Search for the cell housing the specified text and yield its (x, y) center coordinate. 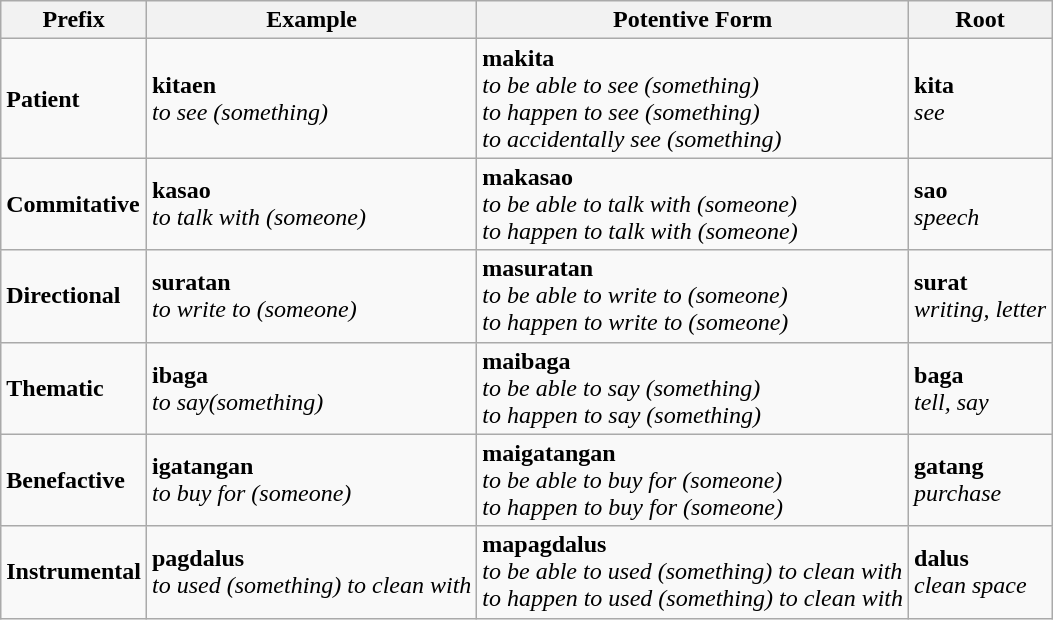
Prefix (74, 20)
masuratanto be able to write to (someone) to happen to write to (someone) (693, 296)
makitato be able to see (something) to happen to see (something) to accidentally see (something) (693, 98)
Directional (74, 296)
dalusclean space (980, 572)
Benefactive (74, 480)
Example (311, 20)
Thematic (74, 388)
mapagdalusto be able to used (something) to clean with to happen to used (something) to clean with (693, 572)
ibagato say(something) (311, 388)
Root (980, 20)
kitasee (980, 98)
saospeech (980, 204)
bagatell, say (980, 388)
suratwriting, letter (980, 296)
kasaoto talk with (someone) (311, 204)
maibagato be able to say (something) to happen to say (something) (693, 388)
maigatanganto be able to buy for (someone) to happen to buy for (someone) (693, 480)
kitaento see (something) (311, 98)
pagdalusto used (something) to clean with (311, 572)
Potentive Form (693, 20)
igatanganto buy for (someone) (311, 480)
gatangpurchase (980, 480)
suratanto write to (someone) (311, 296)
Commitative (74, 204)
Instrumental (74, 572)
makasaoto be able to talk with (someone) to happen to talk with (someone) (693, 204)
Patient (74, 98)
